Output the (x, y) coordinate of the center of the cell containing the given text.  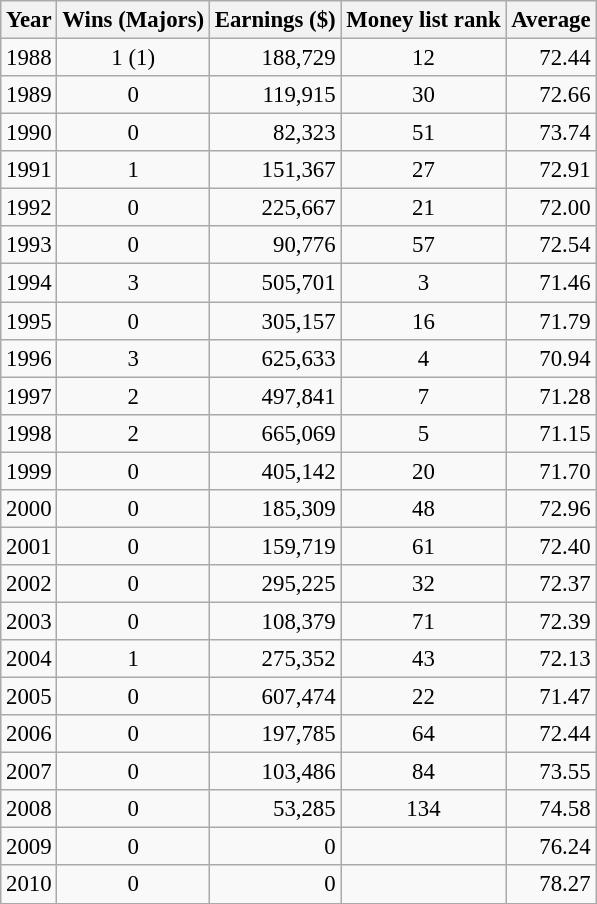
82,323 (274, 133)
72.96 (551, 509)
71.28 (551, 396)
1997 (29, 396)
505,701 (274, 283)
73.74 (551, 133)
61 (424, 546)
185,309 (274, 509)
12 (424, 58)
119,915 (274, 95)
27 (424, 170)
48 (424, 509)
4 (424, 358)
103,486 (274, 772)
Wins (Majors) (134, 20)
7 (424, 396)
2000 (29, 509)
1999 (29, 471)
72.91 (551, 170)
84 (424, 772)
71.47 (551, 697)
2010 (29, 885)
159,719 (274, 546)
22 (424, 697)
72.54 (551, 245)
2009 (29, 847)
1989 (29, 95)
607,474 (274, 697)
405,142 (274, 471)
71.70 (551, 471)
2008 (29, 809)
Money list rank (424, 20)
72.66 (551, 95)
1995 (29, 321)
2007 (29, 772)
305,157 (274, 321)
197,785 (274, 734)
2001 (29, 546)
70.94 (551, 358)
2005 (29, 697)
2006 (29, 734)
2002 (29, 584)
71 (424, 621)
151,367 (274, 170)
30 (424, 95)
1996 (29, 358)
32 (424, 584)
74.58 (551, 809)
1998 (29, 433)
1990 (29, 133)
108,379 (274, 621)
1991 (29, 170)
72.37 (551, 584)
1994 (29, 283)
1988 (29, 58)
1 (1) (134, 58)
1993 (29, 245)
72.40 (551, 546)
295,225 (274, 584)
72.39 (551, 621)
51 (424, 133)
2004 (29, 659)
71.15 (551, 433)
64 (424, 734)
78.27 (551, 885)
275,352 (274, 659)
665,069 (274, 433)
625,633 (274, 358)
43 (424, 659)
16 (424, 321)
2003 (29, 621)
20 (424, 471)
71.46 (551, 283)
Average (551, 20)
Year (29, 20)
21 (424, 208)
1992 (29, 208)
134 (424, 809)
72.00 (551, 208)
53,285 (274, 809)
90,776 (274, 245)
71.79 (551, 321)
76.24 (551, 847)
497,841 (274, 396)
57 (424, 245)
Earnings ($) (274, 20)
188,729 (274, 58)
73.55 (551, 772)
225,667 (274, 208)
72.13 (551, 659)
5 (424, 433)
